Capture the cell that displays the provided text and extract its (X, Y) central coordinate. 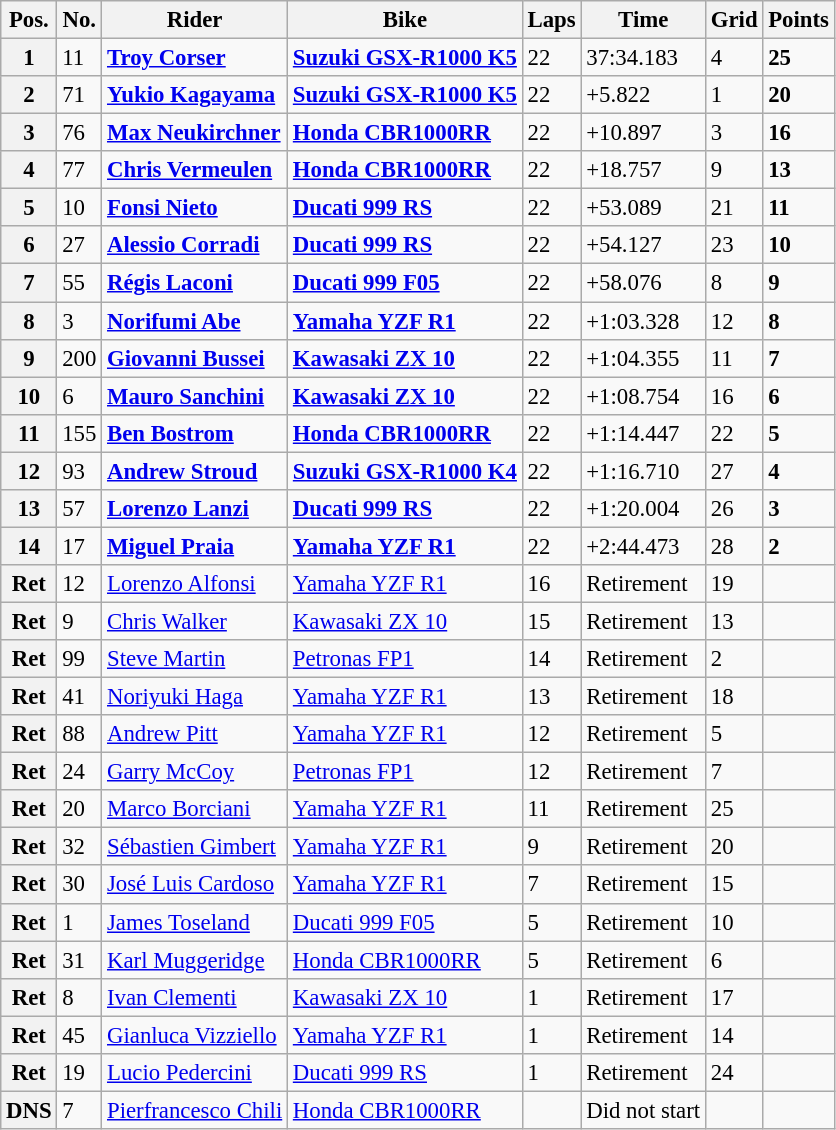
18 (734, 697)
Ben Bostrom (195, 433)
Régis Laconi (195, 283)
Norifumi Abe (195, 321)
Steve Martin (195, 659)
+1:08.754 (643, 396)
+54.127 (643, 245)
Noriyuki Haga (195, 697)
Karl Muggeridge (195, 960)
Marco Borciani (195, 809)
41 (80, 697)
28 (734, 546)
+1:03.328 (643, 321)
Bike (406, 20)
Grid (734, 20)
Gianluca Vizziello (195, 1035)
31 (80, 960)
99 (80, 659)
Ivan Clementi (195, 997)
José Luis Cardoso (195, 885)
Giovanni Bussei (195, 358)
76 (80, 133)
32 (80, 847)
21 (734, 208)
Lorenzo Alfonsi (195, 584)
Points (798, 20)
DNS (29, 1110)
+10.897 (643, 133)
Did not start (643, 1110)
26 (734, 509)
Yukio Kagayama (195, 95)
Lucio Pedercini (195, 1073)
45 (80, 1035)
Andrew Pitt (195, 734)
155 (80, 433)
Miguel Praia (195, 546)
+1:04.355 (643, 358)
77 (80, 170)
57 (80, 509)
Andrew Stroud (195, 471)
Laps (552, 20)
+53.089 (643, 208)
37:34.183 (643, 58)
+58.076 (643, 283)
+5.822 (643, 95)
71 (80, 95)
Fonsi Nieto (195, 208)
+1:16.710 (643, 471)
Garry McCoy (195, 772)
+1:20.004 (643, 509)
Alessio Corradi (195, 245)
Chris Vermeulen (195, 170)
93 (80, 471)
Lorenzo Lanzi (195, 509)
Suzuki GSX-R1000 K4 (406, 471)
+2:44.473 (643, 546)
Pos. (29, 20)
55 (80, 283)
23 (734, 245)
Time (643, 20)
200 (80, 358)
No. (80, 20)
Troy Corser (195, 58)
Chris Walker (195, 621)
+18.757 (643, 170)
+1:14.447 (643, 433)
Rider (195, 20)
Mauro Sanchini (195, 396)
Sébastien Gimbert (195, 847)
30 (80, 885)
88 (80, 734)
Pierfrancesco Chili (195, 1110)
James Toseland (195, 922)
Max Neukirchner (195, 133)
